Find where the given text appears and provide that cell's center as [X, Y] coordinate. 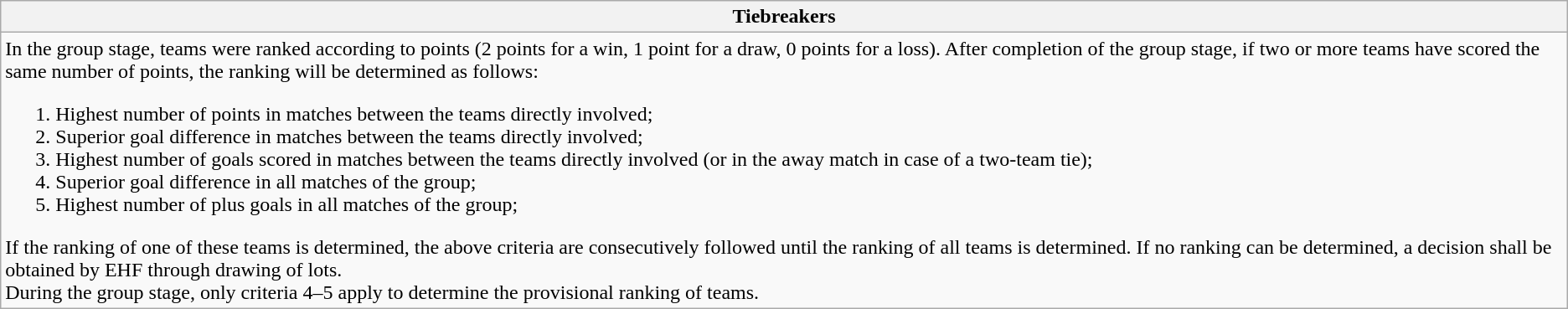
Tiebreakers [784, 17]
